Return [x, y] of the center of cell containing provided text 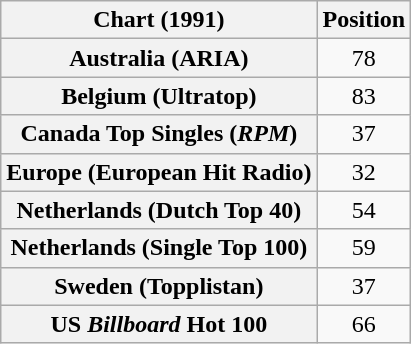
Position [364, 20]
Chart (1991) [159, 20]
Australia (ARIA) [159, 58]
66 [364, 324]
54 [364, 210]
Belgium (Ultratop) [159, 96]
Sweden (Topplistan) [159, 286]
US Billboard Hot 100 [159, 324]
Canada Top Singles (RPM) [159, 134]
83 [364, 96]
78 [364, 58]
Netherlands (Dutch Top 40) [159, 210]
Europe (European Hit Radio) [159, 172]
59 [364, 248]
Netherlands (Single Top 100) [159, 248]
32 [364, 172]
